Pinpoint the cell where the given text exists, returning its (x, y) midpoint coordinate. 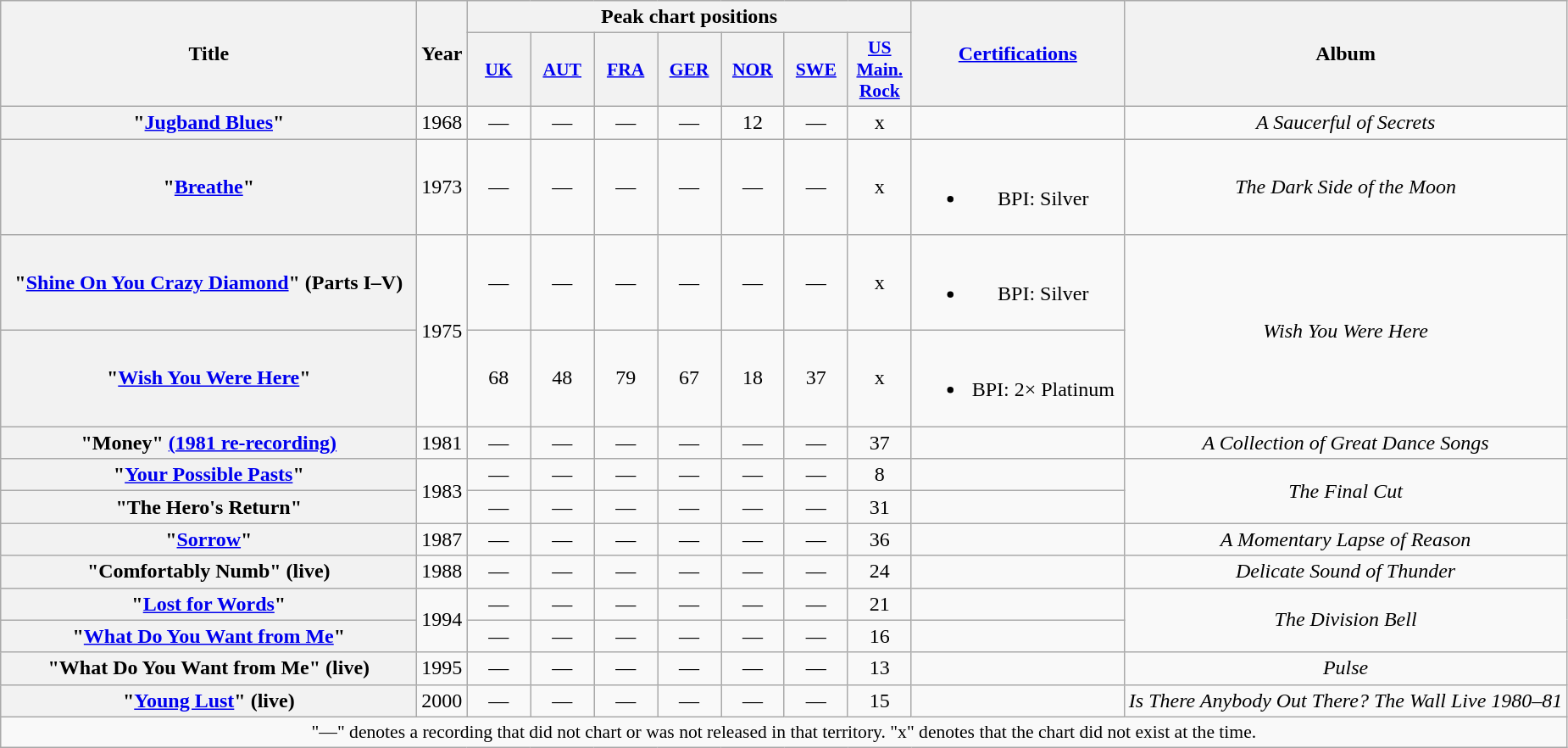
Delicate Sound of Thunder (1346, 572)
Year (442, 54)
1973 (442, 187)
"Money" (1981 re-recording) (209, 443)
Wish You Were Here (1346, 331)
GER (690, 70)
1995 (442, 668)
68 (498, 378)
48 (563, 378)
USMain.Rock (880, 70)
Pulse (1346, 668)
1983 (442, 491)
A Saucerful of Secrets (1346, 122)
"Young Lust" (live) (209, 701)
1994 (442, 620)
15 (880, 701)
1975 (442, 331)
31 (880, 507)
"Your Possible Pasts" (209, 475)
The Final Cut (1346, 491)
12 (753, 122)
"Jugband Blues" (209, 122)
The Division Bell (1346, 620)
NOR (753, 70)
24 (880, 572)
A Collection of Great Dance Songs (1346, 443)
SWE (815, 70)
"—" denotes a recording that did not chart or was not released in that territory. "x" denotes that the chart did not exist at the time. (784, 732)
1987 (442, 539)
Is There Anybody Out There? The Wall Live 1980–81 (1346, 701)
Certifications (1017, 54)
"Wish You Were Here" (209, 378)
13 (880, 668)
The Dark Side of the Moon (1346, 187)
79 (626, 378)
BPI: 2× Platinum (1017, 378)
Title (209, 54)
A Momentary Lapse of Reason (1346, 539)
"Shine On You Crazy Diamond" (Parts I–V) (209, 283)
2000 (442, 701)
Peak chart positions (689, 17)
FRA (626, 70)
16 (880, 636)
"The Hero's Return" (209, 507)
8 (880, 475)
Album (1346, 54)
"Comfortably Numb" (live) (209, 572)
"Breathe" (209, 187)
"What Do You Want from Me" (live) (209, 668)
"What Do You Want from Me" (209, 636)
67 (690, 378)
21 (880, 604)
AUT (563, 70)
1988 (442, 572)
36 (880, 539)
1981 (442, 443)
1968 (442, 122)
"Sorrow" (209, 539)
"Lost for Words" (209, 604)
18 (753, 378)
UK (498, 70)
